Extract the (X, Y) coordinate from the center of the cell holding the provided text.  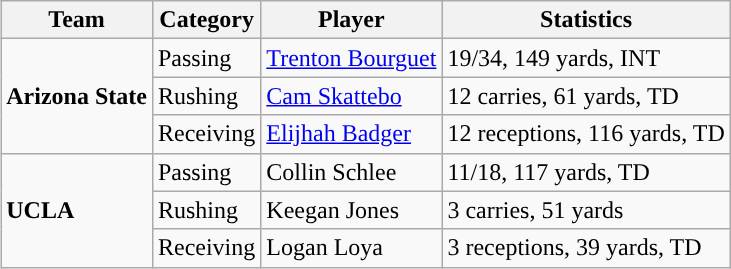
3 receptions, 39 yards, TD (586, 248)
12 receptions, 116 yards, TD (586, 134)
11/18, 117 yards, TD (586, 172)
Arizona State (77, 96)
Logan Loya (352, 248)
Category (206, 20)
Elijhah Badger (352, 134)
UCLA (77, 210)
Team (77, 20)
Keegan Jones (352, 210)
19/34, 149 yards, INT (586, 58)
Trenton Bourguet (352, 58)
Player (352, 20)
Cam Skattebo (352, 96)
12 carries, 61 yards, TD (586, 96)
Collin Schlee (352, 172)
Statistics (586, 20)
3 carries, 51 yards (586, 210)
